Pinpoint the cell where the given text exists, returning its (x, y) midpoint coordinate. 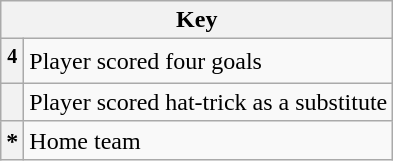
Home team (208, 140)
Player scored four goals (208, 62)
Key (197, 20)
Player scored hat-trick as a substitute (208, 102)
* (12, 140)
4 (12, 62)
